For the text-containing cell, return its midpoint in (X, Y) coordinate format. 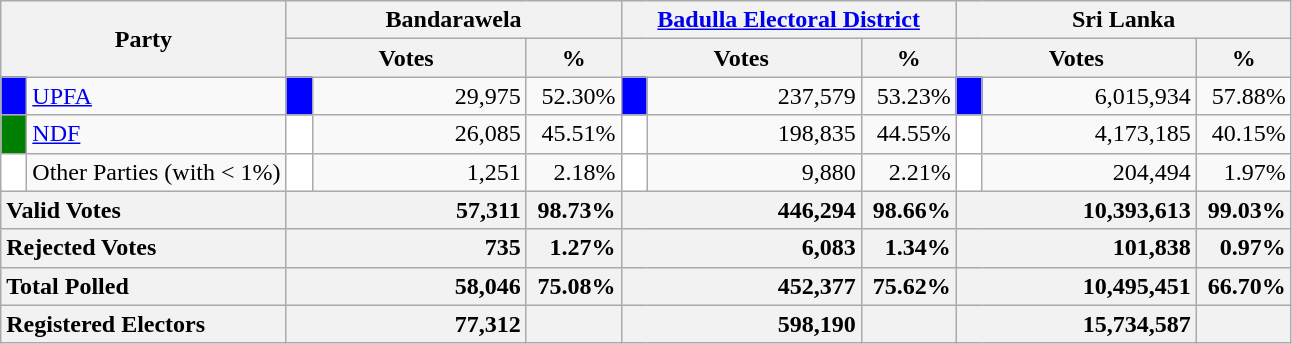
446,294 (741, 210)
98.73% (574, 210)
52.30% (574, 96)
45.51% (574, 134)
598,190 (741, 324)
Bandarawela (454, 20)
101,838 (1076, 248)
75.08% (574, 286)
Total Polled (144, 286)
204,494 (1089, 172)
237,579 (754, 96)
2.21% (908, 172)
1,251 (419, 172)
58,046 (406, 286)
66.70% (1244, 286)
4,173,185 (1089, 134)
10,495,451 (1076, 286)
75.62% (908, 286)
Other Parties (with < 1%) (156, 172)
99.03% (1244, 210)
6,015,934 (1089, 96)
44.55% (908, 134)
Registered Electors (144, 324)
10,393,613 (1076, 210)
Party (144, 39)
Badulla Electoral District (788, 20)
1.27% (574, 248)
29,975 (419, 96)
1.97% (1244, 172)
9,880 (754, 172)
1.34% (908, 248)
Sri Lanka (1124, 20)
57.88% (1244, 96)
6,083 (741, 248)
735 (406, 248)
UPFA (156, 96)
Rejected Votes (144, 248)
77,312 (406, 324)
57,311 (406, 210)
98.66% (908, 210)
26,085 (419, 134)
198,835 (754, 134)
53.23% (908, 96)
0.97% (1244, 248)
452,377 (741, 286)
40.15% (1244, 134)
NDF (156, 134)
Valid Votes (144, 210)
15,734,587 (1076, 324)
2.18% (574, 172)
